Scan for the cell matching the given text and deliver its (X, Y) coordinate at center. 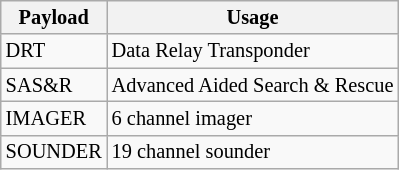
SOUNDER (54, 152)
Advanced Aided Search & Rescue (253, 85)
19 channel sounder (253, 152)
Usage (253, 17)
Data Relay Transponder (253, 51)
IMAGER (54, 118)
Payload (54, 17)
6 channel imager (253, 118)
DRT (54, 51)
SAS&R (54, 85)
